Scan for the cell matching the given text and deliver its [X, Y] coordinate at center. 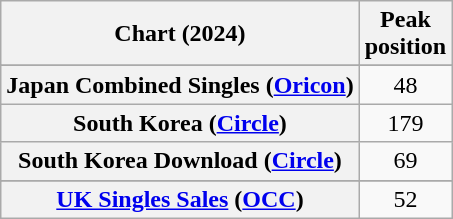
69 [405, 161]
Chart (2024) [180, 34]
Japan Combined Singles (Oricon) [180, 85]
South Korea (Circle) [180, 123]
52 [405, 199]
48 [405, 85]
UK Singles Sales (OCC) [180, 199]
South Korea Download (Circle) [180, 161]
Peakposition [405, 34]
179 [405, 123]
